Return the (x, y) coordinate for the center point of the cell that contains the specified text.  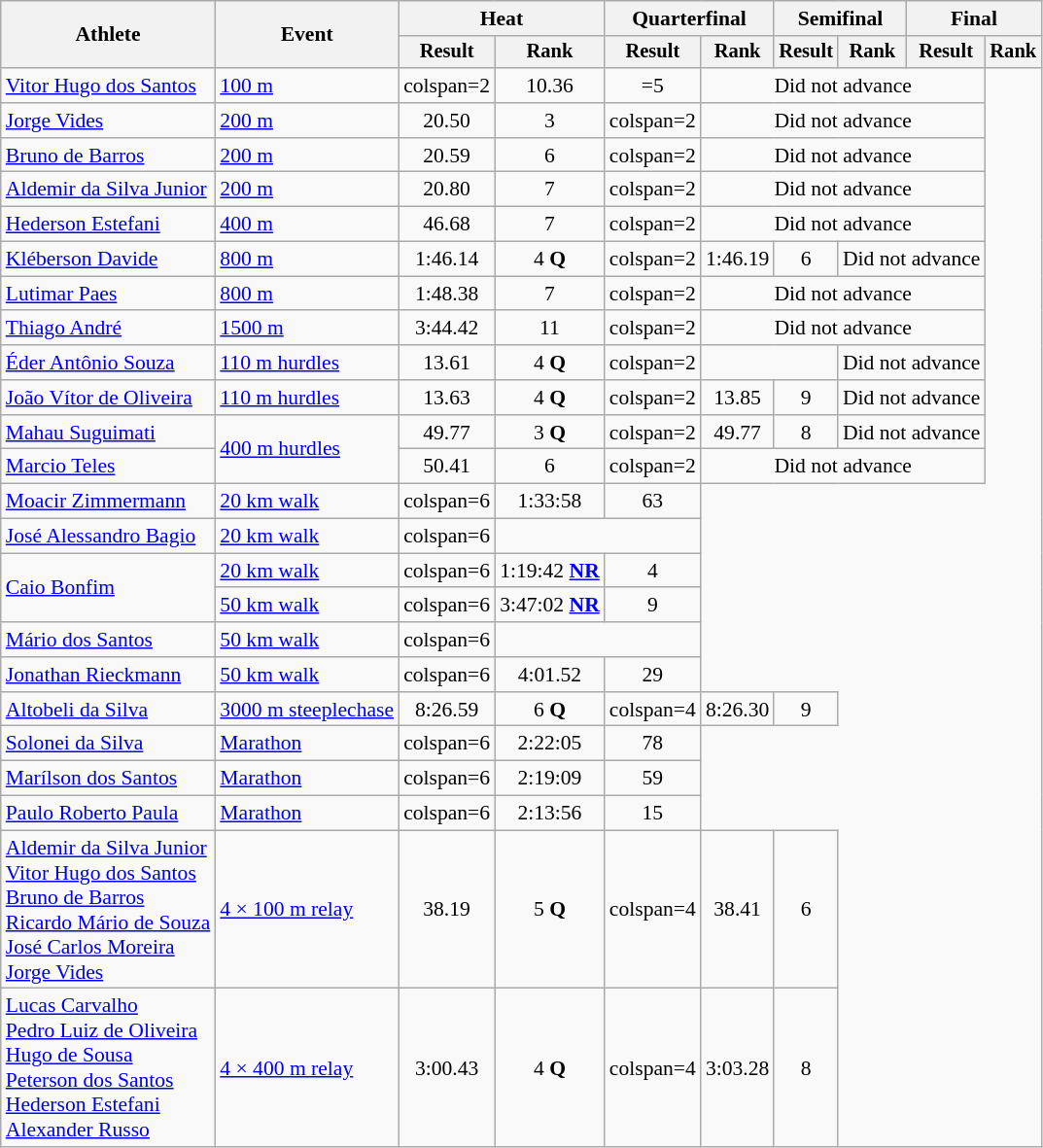
13.63 (447, 398)
Marcio Teles (109, 467)
50.41 (447, 467)
4 × 400 m relay (307, 1067)
Paulo Roberto Paula (109, 814)
Thiago André (109, 329)
Mahau Suguimati (109, 433)
Solonei da Silva (109, 744)
13.61 (447, 363)
4 × 100 m relay (307, 910)
1:19:42 NR (550, 571)
3:03.28 (737, 1067)
1:46.19 (737, 260)
Semifinal (840, 18)
Moacir Zimmermann (109, 502)
10.36 (550, 86)
59 (653, 779)
38.41 (737, 910)
2:19:09 (550, 779)
Jonathan Rieckmann (109, 675)
Lucas CarvalhoPedro Luiz de OliveiraHugo de SousaPeterson dos SantosHederson EstefaniAlexander Russo (109, 1067)
2:13:56 (550, 814)
3 Q (550, 433)
1500 m (307, 329)
Aldemir da Silva JuniorVitor Hugo dos SantosBruno de BarrosRicardo Mário de SouzaJosé Carlos MoreiraJorge Vides (109, 910)
João Vítor de Oliveira (109, 398)
400 m hurdles (307, 449)
Bruno de Barros (109, 156)
1:48.38 (447, 294)
3:44.42 (447, 329)
38.19 (447, 910)
Heat (502, 18)
20.50 (447, 121)
Athlete (109, 35)
Caio Bonfim (109, 587)
8:26.59 (447, 710)
1:33:58 (550, 502)
3 (550, 121)
Aldemir da Silva Junior (109, 190)
Final (974, 18)
1:46.14 (447, 260)
4:01.52 (550, 675)
2:22:05 (550, 744)
46.68 (447, 225)
29 (653, 675)
Lutimar Paes (109, 294)
Quarterfinal (690, 18)
400 m (307, 225)
3:47:02 NR (550, 606)
78 (653, 744)
Éder Antônio Souza (109, 363)
Mário dos Santos (109, 640)
20.59 (447, 156)
Kléberson Davide (109, 260)
6 Q (550, 710)
Marílson dos Santos (109, 779)
20.80 (447, 190)
José Alessandro Bagio (109, 537)
4 (653, 571)
=5 (653, 86)
100 m (307, 86)
3000 m steeplechase (307, 710)
63 (653, 502)
Jorge Vides (109, 121)
3:00.43 (447, 1067)
8:26.30 (737, 710)
Altobeli da Silva (109, 710)
13.85 (737, 398)
Vitor Hugo dos Santos (109, 86)
Hederson Estefani (109, 225)
5 Q (550, 910)
11 (550, 329)
Event (307, 35)
15 (653, 814)
